Output the (X, Y) coordinate of the center of the cell containing the given text.  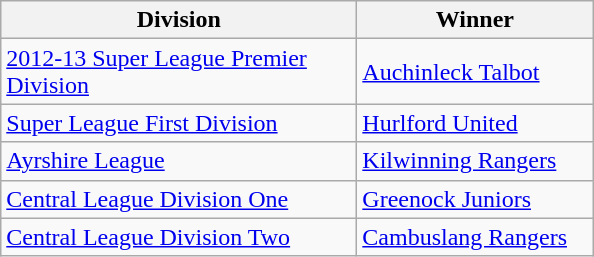
Ayrshire League (179, 161)
Kilwinning Rangers (475, 161)
Central League Division One (179, 199)
Super League First Division (179, 123)
Hurlford United (475, 123)
Central League Division Two (179, 237)
Winner (475, 20)
Division (179, 20)
Greenock Juniors (475, 199)
2012-13 Super League Premier Division (179, 72)
Auchinleck Talbot (475, 72)
Cambuslang Rangers (475, 237)
